Return the (X, Y) coordinate for the center point of the cell that contains the specified text.  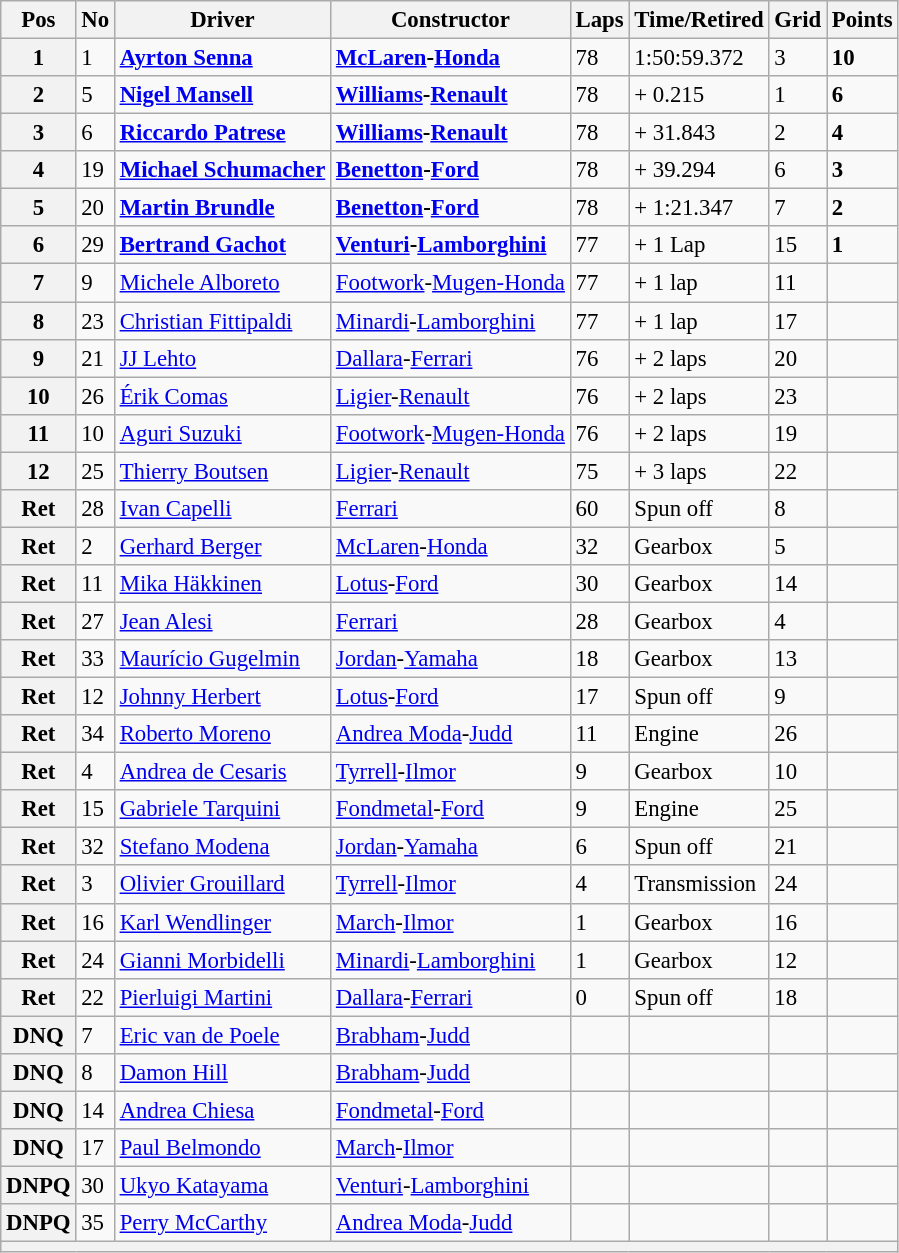
Eric van de Poele (222, 1035)
Constructor (451, 20)
Gianni Morbidelli (222, 960)
Damon Hill (222, 1073)
27 (95, 621)
+ 31.843 (699, 133)
Points (862, 20)
Pos (38, 20)
13 (798, 659)
Gabriele Tarquini (222, 809)
Paul Belmondo (222, 1148)
1:50:59.372 (699, 58)
Roberto Moreno (222, 734)
Perry McCarthy (222, 1223)
Michael Schumacher (222, 170)
Karl Wendlinger (222, 922)
Transmission (699, 885)
JJ Lehto (222, 358)
+ 39.294 (699, 170)
Stefano Modena (222, 847)
Bertrand Gachot (222, 245)
75 (600, 471)
+ 0.215 (699, 95)
Ukyo Katayama (222, 1185)
Olivier Grouillard (222, 885)
+ 3 laps (699, 471)
Grid (798, 20)
+ 1:21.347 (699, 208)
Riccardo Patrese (222, 133)
Martin Brundle (222, 208)
Jean Alesi (222, 621)
Driver (222, 20)
Érik Comas (222, 396)
Mika Häkkinen (222, 584)
+ 1 Lap (699, 245)
Ayrton Senna (222, 58)
Andrea de Cesaris (222, 772)
Nigel Mansell (222, 95)
Thierry Boutsen (222, 471)
Christian Fittipaldi (222, 321)
Michele Alboreto (222, 283)
Pierluigi Martini (222, 997)
Maurício Gugelmin (222, 659)
60 (600, 509)
Aguri Suzuki (222, 433)
Laps (600, 20)
0 (600, 997)
Gerhard Berger (222, 546)
Ivan Capelli (222, 509)
34 (95, 734)
33 (95, 659)
No (95, 20)
29 (95, 245)
Johnny Herbert (222, 697)
Time/Retired (699, 20)
35 (95, 1223)
Andrea Chiesa (222, 1110)
